Return [x, y] of the center of cell containing provided text 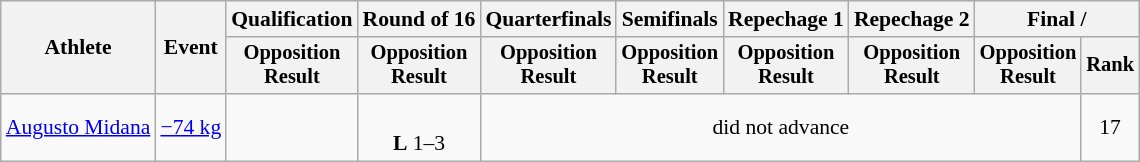
Repechage 2 [912, 19]
Repechage 1 [786, 19]
Event [190, 48]
L 1–3 [420, 128]
−74 kg [190, 128]
Augusto Midana [78, 128]
17 [1110, 128]
Athlete [78, 48]
Qualification [292, 19]
did not advance [780, 128]
Semifinals [670, 19]
Rank [1110, 66]
Quarterfinals [548, 19]
Final / [1057, 19]
Round of 16 [420, 19]
